Return (x, y) of the center of cell containing provided text 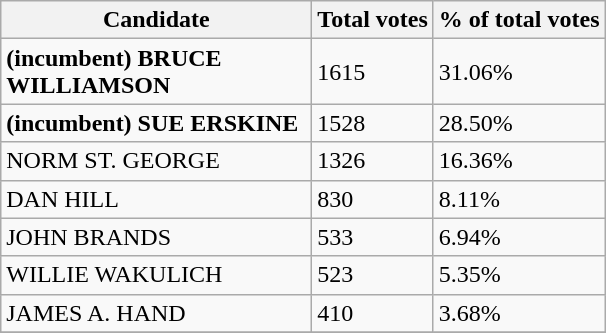
830 (373, 199)
% of total votes (519, 20)
NORM ST. GEORGE (156, 161)
WILLIE WAKULICH (156, 275)
533 (373, 237)
3.68% (519, 313)
523 (373, 275)
31.06% (519, 72)
Total votes (373, 20)
1615 (373, 72)
JAMES A. HAND (156, 313)
6.94% (519, 237)
410 (373, 313)
16.36% (519, 161)
(incumbent) SUE ERSKINE (156, 123)
28.50% (519, 123)
5.35% (519, 275)
DAN HILL (156, 199)
JOHN BRANDS (156, 237)
(incumbent) BRUCE WILLIAMSON (156, 72)
1528 (373, 123)
Candidate (156, 20)
1326 (373, 161)
8.11% (519, 199)
